Locate the cell with the specified text and output its [x, y] center coordinate. 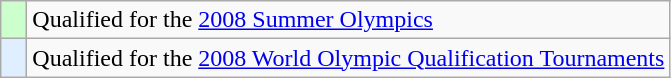
Qualified for the 2008 Summer Olympics [348, 20]
Qualified for the 2008 World Olympic Qualification Tournaments [348, 58]
